Find where the given text appears and provide that cell's center as (x, y) coordinate. 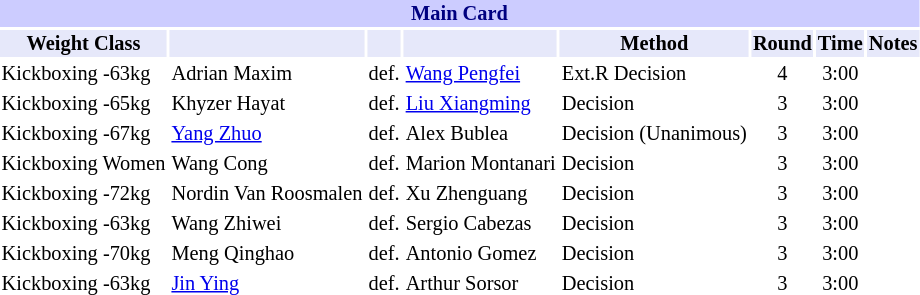
Wang Zhiwei (267, 224)
Ext.R Decision (654, 74)
4 (782, 74)
Xu Zhenguang (480, 194)
Meng Qinghao (267, 254)
Method (654, 44)
Round (782, 44)
Liu Xiangming (480, 104)
Kickboxing -65kg (84, 104)
Khyzer Hayat (267, 104)
Alex Bublea (480, 134)
Decision (Unanimous) (654, 134)
Time (840, 44)
Kickboxing -67kg (84, 134)
Yang Zhuo (267, 134)
Sergio Cabezas (480, 224)
Kickboxing -70kg (84, 254)
Notes (893, 44)
Kickboxing -72kg (84, 194)
Kickboxing Women (84, 164)
Wang Cong (267, 164)
Marion Montanari (480, 164)
Nordin Van Roosmalen (267, 194)
Wang Pengfei (480, 74)
Antonio Gomez (480, 254)
Main Card (460, 14)
Weight Class (84, 44)
Adrian Maxim (267, 74)
